Capture the cell that displays the provided text and extract its (X, Y) central coordinate. 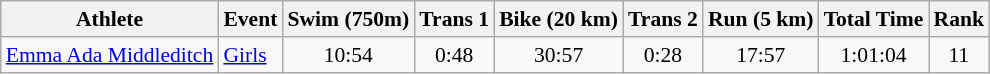
11 (958, 55)
Bike (20 km) (558, 19)
Emma Ada Middleditch (110, 55)
0:28 (663, 55)
0:48 (454, 55)
1:01:04 (874, 55)
Girls (250, 55)
Trans 1 (454, 19)
Total Time (874, 19)
Rank (958, 19)
30:57 (558, 55)
17:57 (761, 55)
Event (250, 19)
Swim (750m) (348, 19)
Trans 2 (663, 19)
Run (5 km) (761, 19)
10:54 (348, 55)
Athlete (110, 19)
